Output the (x, y) coordinate of the center of the cell containing the given text.  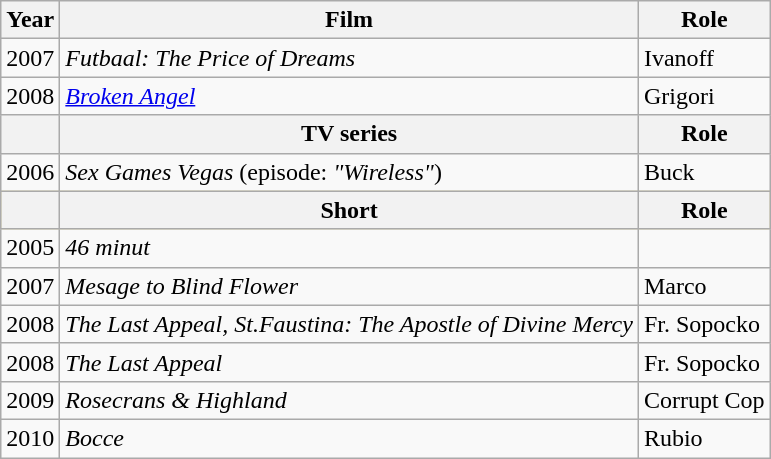
Futbaal: The Price of Dreams (350, 58)
Marco (704, 286)
Ivanoff (704, 58)
2006 (30, 172)
Short (350, 210)
Rubio (704, 438)
2005 (30, 248)
Bocce (350, 438)
Mesage to Blind Flower (350, 286)
Broken Angel (350, 96)
Corrupt Cop (704, 400)
Sex Games Vegas (episode: "Wireless") (350, 172)
TV series (350, 134)
The Last Appeal, St.Faustina: The Apostle of Divine Mercy (350, 324)
2010 (30, 438)
The Last Appeal (350, 362)
Grigori (704, 96)
Rosecrans & Highland (350, 400)
Year (30, 20)
46 minut (350, 248)
Film (350, 20)
2009 (30, 400)
Buck (704, 172)
